For the text-containing cell, return its midpoint in [x, y] coordinate format. 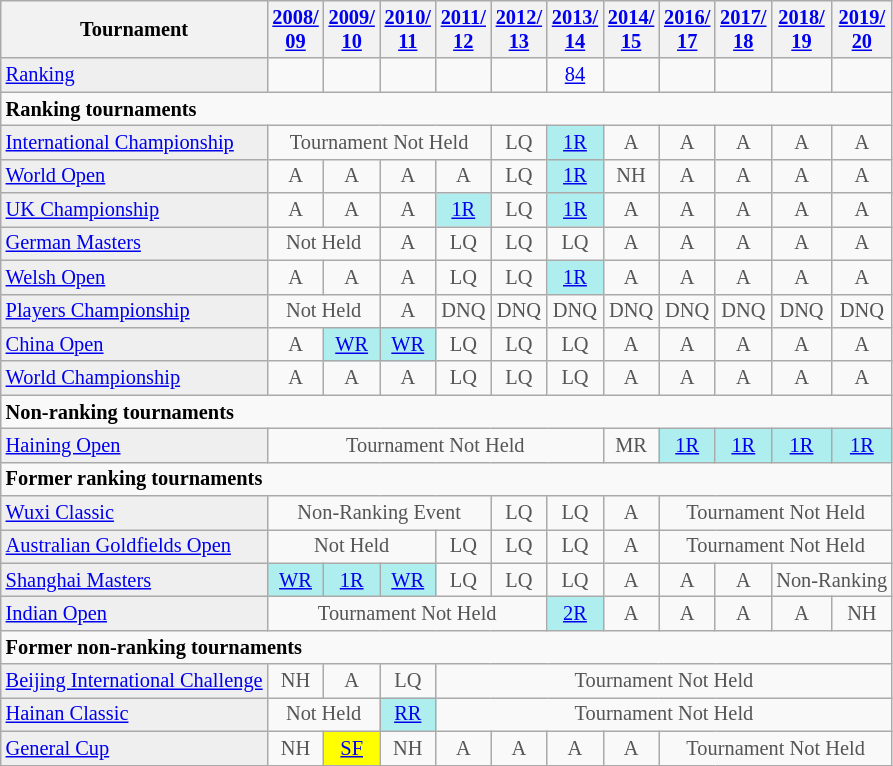
Wuxi Classic [134, 513]
World Open [134, 176]
2018/19 [801, 29]
Welsh Open [134, 277]
2013/14 [575, 29]
2008/09 [295, 29]
Indian Open [134, 613]
84 [575, 75]
2016/17 [687, 29]
UK Championship [134, 210]
SF [352, 748]
2017/18 [743, 29]
Former ranking tournaments [446, 479]
Non-Ranking Event [378, 513]
Non-Ranking [832, 580]
Australian Goldfields Open [134, 546]
Former non-ranking tournaments [446, 647]
Beijing International Challenge [134, 681]
2014/15 [631, 29]
Shanghai Masters [134, 580]
World Championship [134, 378]
RR [408, 714]
Ranking [134, 75]
2012/13 [519, 29]
MR [631, 445]
German Masters [134, 243]
International Championship [134, 142]
Tournament [134, 29]
General Cup [134, 748]
China Open [134, 344]
Ranking tournaments [446, 109]
Non-ranking tournaments [446, 412]
2019/20 [862, 29]
2R [575, 613]
2009/10 [352, 29]
Haining Open [134, 445]
2011/12 [464, 29]
2010/11 [408, 29]
Players Championship [134, 311]
Hainan Classic [134, 714]
